Determine the (X, Y) coordinate at the center of the cell enclosing the given text.  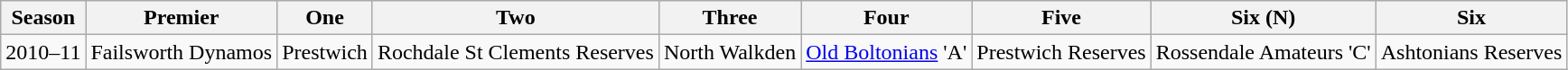
One (325, 18)
Three (730, 18)
Rochdale St Clements Reserves (515, 52)
Two (515, 18)
Old Boltonians 'A' (887, 52)
Rossendale Amateurs 'C' (1263, 52)
Four (887, 18)
Premier (182, 18)
Ashtonians Reserves (1471, 52)
Season (43, 18)
Five (1061, 18)
2010–11 (43, 52)
Prestwich (325, 52)
Prestwich Reserves (1061, 52)
Six (1471, 18)
North Walkden (730, 52)
Six (N) (1263, 18)
Failsworth Dynamos (182, 52)
